Output the [x, y] coordinate of the center of the cell containing the given text.  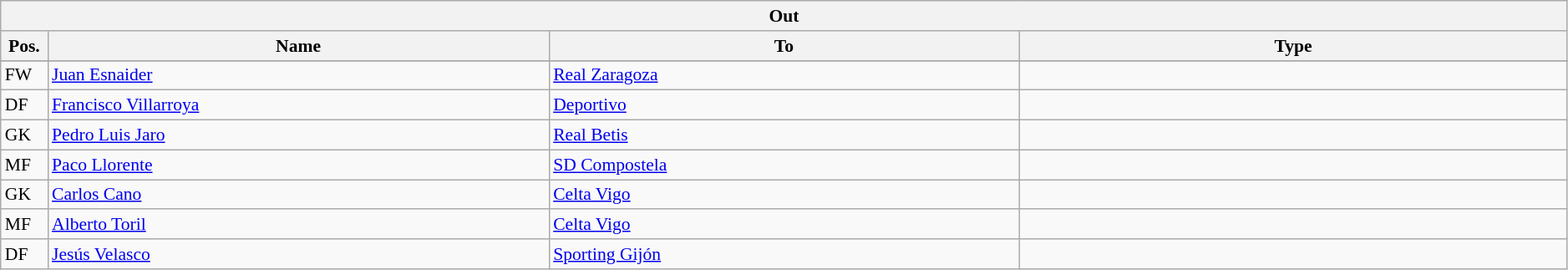
Type [1293, 46]
Francisco Villarroya [298, 105]
Out [784, 16]
Pos. [24, 46]
SD Compostela [784, 165]
Real Betis [784, 135]
Alberto Toril [298, 225]
Deportivo [784, 105]
Sporting Gijón [784, 254]
Real Zaragoza [784, 75]
Pedro Luis Jaro [298, 135]
FW [24, 75]
Name [298, 46]
Jesús Velasco [298, 254]
Paco Llorente [298, 165]
To [784, 46]
Carlos Cano [298, 195]
Juan Esnaider [298, 75]
